Provide the [X, Y] coordinate of the cell's center where the given text is located.  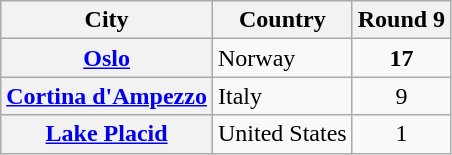
Lake Placid [107, 134]
1 [401, 134]
Oslo [107, 58]
United States [282, 134]
17 [401, 58]
Cortina d'Ampezzo [107, 96]
City [107, 20]
Round 9 [401, 20]
Norway [282, 58]
9 [401, 96]
Italy [282, 96]
Country [282, 20]
